Return (X, Y) of the center of cell containing provided text 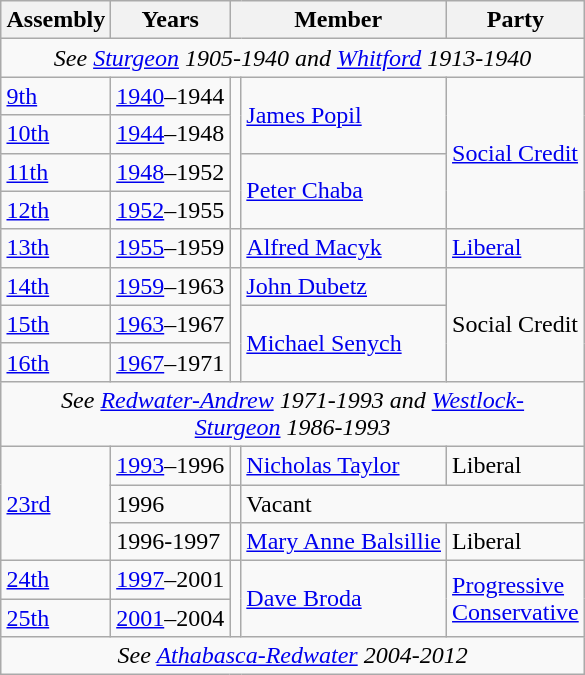
10th (56, 134)
Progressive Conservative (516, 599)
1955–1959 (170, 248)
1948–1952 (170, 172)
Years (170, 20)
14th (56, 286)
1940–1944 (170, 96)
13th (56, 248)
1963–1967 (170, 324)
9th (56, 96)
1967–1971 (170, 362)
1996-1997 (170, 542)
24th (56, 580)
11th (56, 172)
Peter Chaba (344, 191)
See Athabasca-Redwater 2004-2012 (292, 656)
1997–2001 (170, 580)
See Redwater-Andrew 1971-1993 and Westlock-Sturgeon 1986-1993 (292, 414)
1996 (170, 503)
25th (56, 618)
Assembly (56, 20)
16th (56, 362)
15th (56, 324)
12th (56, 210)
See Sturgeon 1905-1940 and Whitford 1913-1940 (292, 58)
23rd (56, 503)
1952–1955 (170, 210)
Nicholas Taylor (344, 465)
John Dubetz (344, 286)
Mary Anne Balsillie (344, 542)
Member (338, 20)
1959–1963 (170, 286)
2001–2004 (170, 618)
Dave Broda (344, 599)
1993–1996 (170, 465)
Michael Senych (344, 343)
Vacant (412, 503)
Party (516, 20)
James Popil (344, 115)
1944–1948 (170, 134)
Alfred Macyk (344, 248)
